Pinpoint the cell where the given text exists, returning its [x, y] midpoint coordinate. 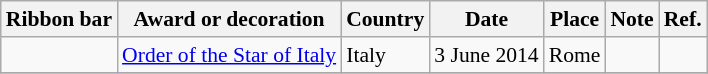
Note [632, 19]
3 June 2014 [486, 55]
Country [385, 19]
Italy [385, 55]
Ref. [683, 19]
Award or decoration [229, 19]
Order of the Star of Italy [229, 55]
Rome [575, 55]
Ribbon bar [59, 19]
Place [575, 19]
Date [486, 19]
